Pinpoint the cell where the given text exists, returning its [x, y] midpoint coordinate. 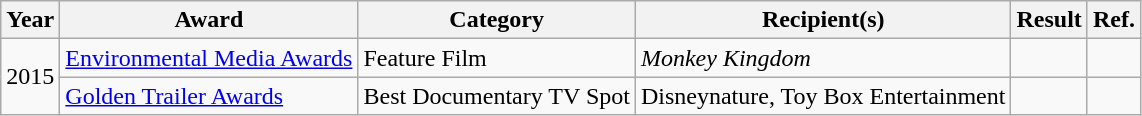
Year [30, 20]
2015 [30, 77]
Monkey Kingdom [823, 58]
Ref. [1114, 20]
Best Documentary TV Spot [497, 96]
Golden Trailer Awards [209, 96]
Disneynature, Toy Box Entertainment [823, 96]
Result [1049, 20]
Environmental Media Awards [209, 58]
Award [209, 20]
Category [497, 20]
Feature Film [497, 58]
Recipient(s) [823, 20]
